Find where the given text appears and provide that cell's center as (X, Y) coordinate. 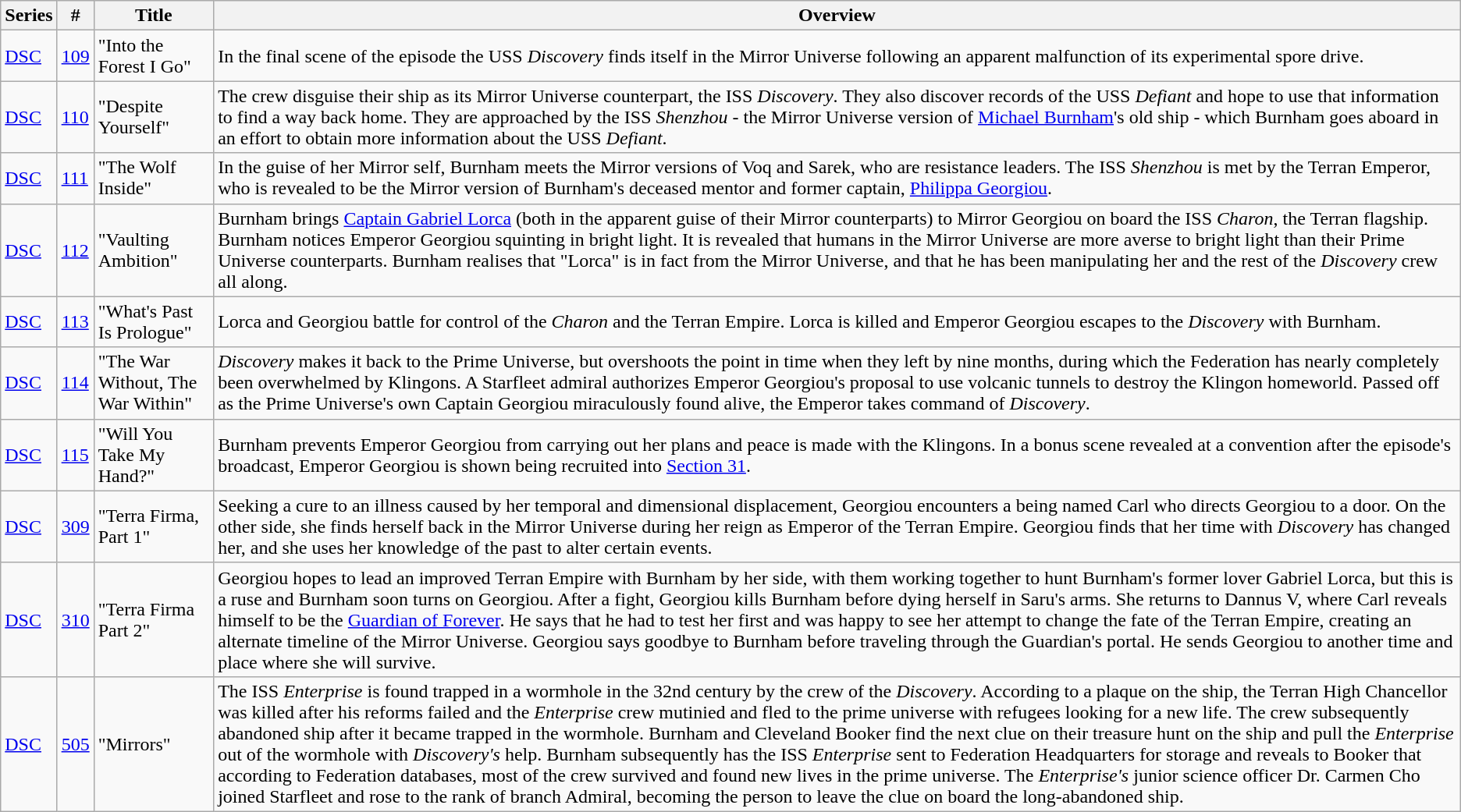
"What's Past Is Prologue" (153, 321)
310 (75, 619)
115 (75, 455)
114 (75, 383)
"Into the Forest I Go" (153, 56)
"Terra Firma Part 2" (153, 619)
"The Wolf Inside" (153, 178)
# (75, 16)
"Terra Firma, Part 1" (153, 527)
109 (75, 56)
111 (75, 178)
"Mirrors" (153, 744)
"The War Without, The War Within" (153, 383)
505 (75, 744)
Overview (837, 16)
113 (75, 321)
110 (75, 117)
112 (75, 250)
Title (153, 16)
"Will You Take My Hand?" (153, 455)
Series (29, 16)
"Vaulting Ambition" (153, 250)
"Despite Yourself" (153, 117)
309 (75, 527)
